For the text-containing cell, return its midpoint in (x, y) coordinate format. 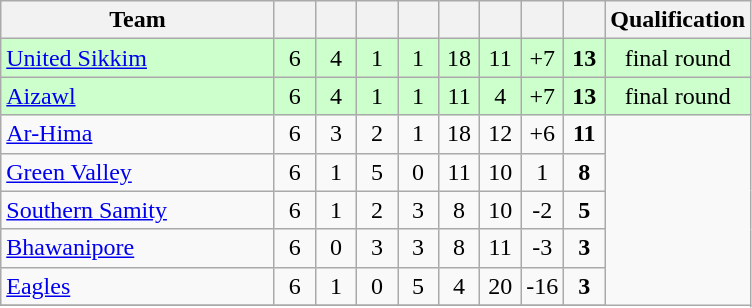
20 (500, 286)
Bhawanipore (138, 248)
Team (138, 20)
Qualification (678, 20)
Eagles (138, 286)
-16 (542, 286)
United Sikkim (138, 58)
-3 (542, 248)
Green Valley (138, 172)
Southern Samity (138, 210)
-2 (542, 210)
12 (500, 134)
+6 (542, 134)
Ar-Hima (138, 134)
Aizawl (138, 96)
